Identify which cell holds the provided text, then report its (x, y) central coordinate. 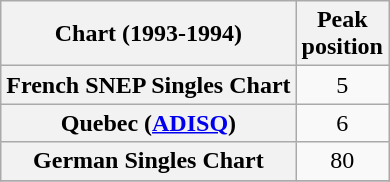
Peakposition (342, 34)
Chart (1993-1994) (148, 34)
French SNEP Singles Chart (148, 85)
80 (342, 161)
6 (342, 123)
Quebec (ADISQ) (148, 123)
5 (342, 85)
German Singles Chart (148, 161)
